Capture the cell that displays the provided text and extract its (X, Y) central coordinate. 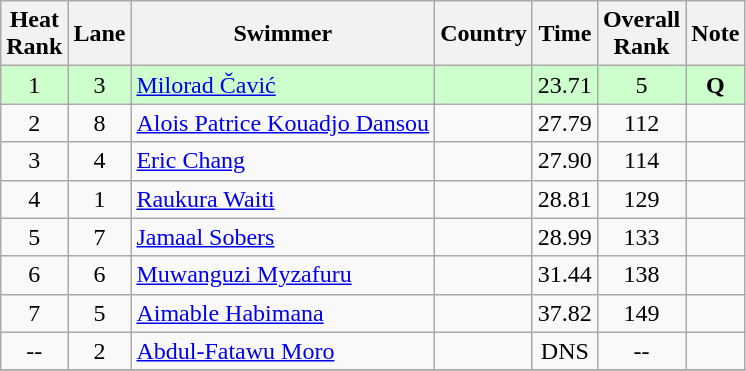
OverallRank (641, 34)
Q (716, 85)
23.71 (564, 85)
114 (641, 161)
129 (641, 199)
28.81 (564, 199)
Milorad Čavić (283, 85)
Heat Rank (34, 34)
27.90 (564, 161)
Note (716, 34)
Muwanguzi Myzafuru (283, 275)
Raukura Waiti (283, 199)
Swimmer (283, 34)
Abdul-Fatawu Moro (283, 351)
31.44 (564, 275)
Time (564, 34)
28.99 (564, 237)
112 (641, 123)
Aimable Habimana (283, 313)
27.79 (564, 123)
Jamaal Sobers (283, 237)
149 (641, 313)
Lane (100, 34)
8 (100, 123)
Alois Patrice Kouadjo Dansou (283, 123)
37.82 (564, 313)
Eric Chang (283, 161)
Country (484, 34)
138 (641, 275)
133 (641, 237)
DNS (564, 351)
